Detect which cell encompasses the target text, then output its (X, Y) center coordinate. 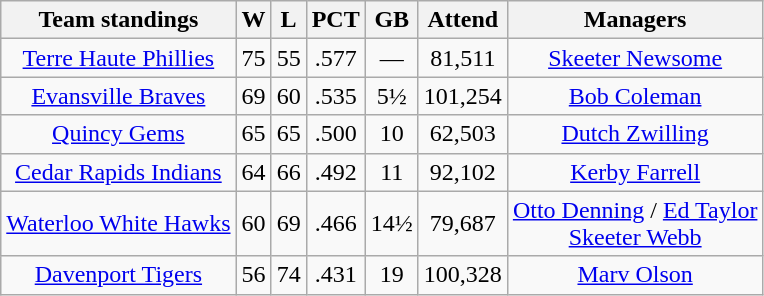
L (288, 20)
74 (288, 275)
92,102 (462, 172)
.466 (336, 224)
W (254, 20)
.492 (336, 172)
5½ (392, 96)
10 (392, 134)
Team standings (118, 20)
62,503 (462, 134)
100,328 (462, 275)
Dutch Zwilling (635, 134)
.431 (336, 275)
Davenport Tigers (118, 275)
55 (288, 58)
56 (254, 275)
64 (254, 172)
.535 (336, 96)
75 (254, 58)
Managers (635, 20)
Otto Denning / Ed Taylor Skeeter Webb (635, 224)
79,687 (462, 224)
Quincy Gems (118, 134)
14½ (392, 224)
Bob Coleman (635, 96)
81,511 (462, 58)
11 (392, 172)
Marv Olson (635, 275)
GB (392, 20)
19 (392, 275)
Attend (462, 20)
.577 (336, 58)
101,254 (462, 96)
PCT (336, 20)
.500 (336, 134)
Cedar Rapids Indians (118, 172)
Terre Haute Phillies (118, 58)
Evansville Braves (118, 96)
Waterloo White Hawks (118, 224)
Skeeter Newsome (635, 58)
— (392, 58)
66 (288, 172)
Kerby Farrell (635, 172)
